For the text-containing cell, return its midpoint in (X, Y) coordinate format. 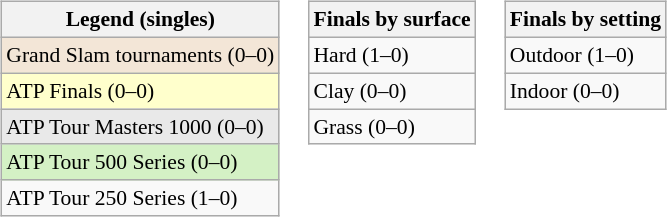
ATP Tour 250 Series (1–0) (140, 198)
ATP Finals (0–0) (140, 91)
Legend (singles) (140, 20)
Grass (0–0) (392, 127)
Hard (1–0) (392, 55)
Clay (0–0) (392, 91)
Finals by surface (392, 20)
Outdoor (1–0) (586, 55)
Finals by setting (586, 20)
Grand Slam tournaments (0–0) (140, 55)
Indoor (0–0) (586, 91)
ATP Tour Masters 1000 (0–0) (140, 127)
ATP Tour 500 Series (0–0) (140, 162)
